For the text-containing cell, return its midpoint in [X, Y] coordinate format. 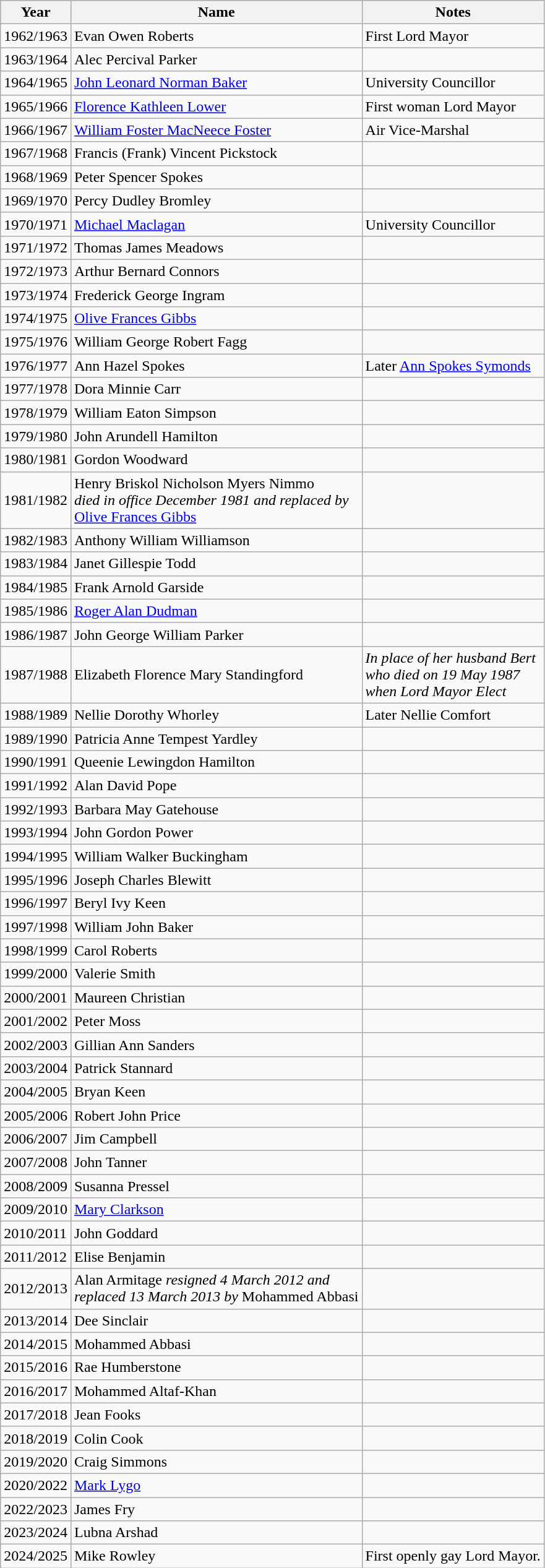
1962/1963 [36, 36]
Queenie Lewingdon Hamilton [217, 762]
1970/1971 [36, 224]
John Tanner [217, 1163]
Craig Simmons [217, 1462]
2001/2002 [36, 1021]
1971/1972 [36, 248]
1996/1997 [36, 903]
2000/2001 [36, 997]
Year [36, 12]
1993/1994 [36, 833]
Florence Kathleen Lower [217, 106]
Evan Owen Roberts [217, 36]
John Leonard Norman Baker [217, 83]
Arthur Bernard Connors [217, 271]
Ann Hazel Spokes [217, 366]
Peter Spencer Spokes [217, 177]
John Arundell Hamilton [217, 436]
1987/1988 [36, 674]
1969/1970 [36, 200]
1975/1976 [36, 342]
James Fry [217, 1509]
Mohammed Abbasi [217, 1344]
Elizabeth Florence Mary Standingford [217, 674]
Mike Rowley [217, 1556]
William George Robert Fagg [217, 342]
2015/2016 [36, 1368]
First Lord Mayor [453, 36]
2019/2020 [36, 1462]
1972/1973 [36, 271]
In place of her husband Bert who died on 19 May 1987 when Lord Mayor Elect [453, 674]
1966/1967 [36, 130]
Gillian Ann Sanders [217, 1045]
Carol Roberts [217, 950]
Barbara May Gatehouse [217, 809]
2002/2003 [36, 1045]
Mark Lygo [217, 1485]
2007/2008 [36, 1163]
1998/1999 [36, 950]
2013/2014 [36, 1320]
1994/1995 [36, 856]
1965/1966 [36, 106]
Mohammed Altaf-Khan [217, 1391]
Alec Percival Parker [217, 59]
1968/1969 [36, 177]
Elise Benjamin [217, 1257]
2023/2024 [36, 1533]
Robert John Price [217, 1116]
Jim Campbell [217, 1139]
First woman Lord Mayor [453, 106]
Dee Sinclair [217, 1320]
Susanna Pressel [217, 1186]
2005/2006 [36, 1116]
Later Ann Spokes Symonds [453, 366]
Patrick Stannard [217, 1068]
Thomas James Meadows [217, 248]
2008/2009 [36, 1186]
1977/1978 [36, 389]
Mary Clarkson [217, 1210]
1988/1989 [36, 715]
1981/1982 [36, 500]
Alan David Pope [217, 786]
1995/1996 [36, 880]
Air Vice-Marshal [453, 130]
Beryl Ivy Keen [217, 903]
1985/1986 [36, 611]
Maureen Christian [217, 997]
Percy Dudley Bromley [217, 200]
1984/1985 [36, 587]
2004/2005 [36, 1092]
2020/2022 [36, 1485]
1967/1968 [36, 153]
William Foster MacNeece Foster [217, 130]
1982/1983 [36, 540]
1989/1990 [36, 738]
1973/1974 [36, 295]
William Eaton Simpson [217, 413]
2003/2004 [36, 1068]
Gordon Woodward [217, 460]
Rae Humberstone [217, 1368]
2018/2019 [36, 1438]
Bryan Keen [217, 1092]
2016/2017 [36, 1391]
Frank Arnold Garside [217, 587]
Later Nellie Comfort [453, 715]
1992/1993 [36, 809]
Janet Gillespie Todd [217, 564]
Olive Frances Gibbs [217, 319]
First openly gay Lord Mayor. [453, 1556]
Colin Cook [217, 1438]
1963/1964 [36, 59]
1999/2000 [36, 974]
1974/1975 [36, 319]
John Gordon Power [217, 833]
1997/1998 [36, 927]
Name [217, 12]
1976/1977 [36, 366]
2011/2012 [36, 1257]
Nellie Dorothy Whorley [217, 715]
1986/1987 [36, 634]
Joseph Charles Blewitt [217, 880]
Anthony William Williamson [217, 540]
Notes [453, 12]
Frederick George Ingram [217, 295]
1990/1991 [36, 762]
2006/2007 [36, 1139]
2014/2015 [36, 1344]
Dora Minnie Carr [217, 389]
Roger Alan Dudman [217, 611]
2022/2023 [36, 1509]
Lubna Arshad [217, 1533]
2017/2018 [36, 1415]
1964/1965 [36, 83]
Peter Moss [217, 1021]
William Walker Buckingham [217, 856]
John George William Parker [217, 634]
1980/1981 [36, 460]
Henry Briskol Nicholson Myers Nimmo died in office December 1981 and replaced by Olive Frances Gibbs [217, 500]
2012/2013 [36, 1288]
Patricia Anne Tempest Yardley [217, 738]
1979/1980 [36, 436]
2010/2011 [36, 1233]
2024/2025 [36, 1556]
1991/1992 [36, 786]
1978/1979 [36, 413]
2009/2010 [36, 1210]
Michael Maclagan [217, 224]
Alan Armitage resigned 4 March 2012 and replaced 13 March 2013 by Mohammed Abbasi [217, 1288]
William John Baker [217, 927]
1983/1984 [36, 564]
Valerie Smith [217, 974]
Jean Fooks [217, 1415]
Francis (Frank) Vincent Pickstock [217, 153]
John Goddard [217, 1233]
